From the cell containing the given text, extract its center point as (x, y) coordinate. 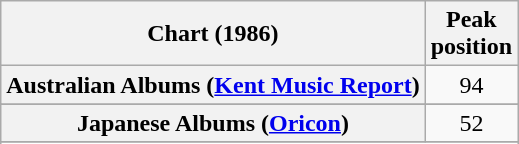
Australian Albums (Kent Music Report) (213, 85)
52 (471, 123)
Chart (1986) (213, 34)
Japanese Albums (Oricon) (213, 123)
94 (471, 85)
Peakposition (471, 34)
